Capture the cell that displays the provided text and extract its [x, y] central coordinate. 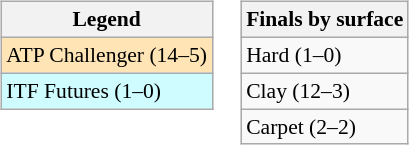
Hard (1–0) [324, 55]
Carpet (2–2) [324, 127]
ATP Challenger (14–5) [106, 55]
ITF Futures (1–0) [106, 91]
Clay (12–3) [324, 91]
Finals by surface [324, 20]
Legend [106, 20]
